For the text-containing cell, return its midpoint in [X, Y] coordinate format. 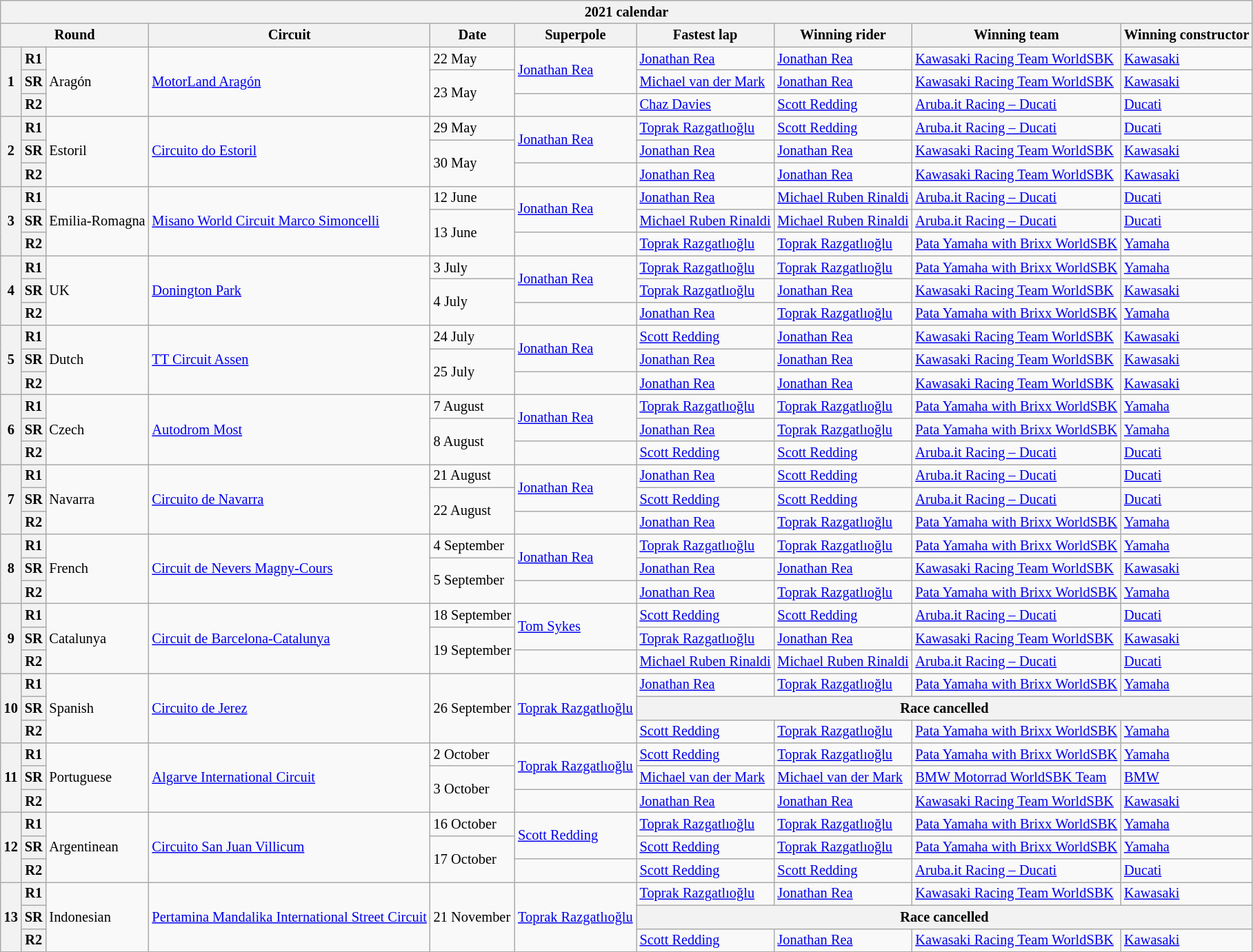
Catalunya [98, 638]
Chaz Davies [705, 105]
23 May [472, 92]
Czech [98, 429]
3 July [472, 267]
12 June [472, 198]
Circuito de Navarra [290, 499]
4 July [472, 302]
8 [11, 568]
4 [11, 291]
10 [11, 707]
7 [11, 499]
Winning team [1016, 35]
25 July [472, 371]
Circuit de Nevers Magny-Cours [290, 568]
Misano World Circuit Marco Simoncelli [290, 221]
Navarra [98, 499]
UK [98, 291]
Circuit de Barcelona-Catalunya [290, 638]
Indonesian [98, 917]
16 October [472, 824]
Argentinean [98, 847]
Pertamina Mandalika International Street Circuit [290, 917]
2 [11, 152]
2 October [472, 754]
7 August [472, 406]
Round [74, 35]
BMW Motorrad WorldSBK Team [1016, 778]
29 May [472, 128]
13 [11, 917]
19 September [472, 649]
1 [11, 81]
Circuit [290, 35]
21 August [472, 476]
13 June [472, 232]
Fastest lap [705, 35]
Circuito San Juan Villicum [290, 847]
French [98, 568]
11 [11, 778]
Dutch [98, 360]
BMW [1186, 778]
3 [11, 221]
Date [472, 35]
Donington Park [290, 291]
Superpole [575, 35]
30 May [472, 163]
17 October [472, 859]
Emilia-Romagna [98, 221]
24 July [472, 337]
Winning constructor [1186, 35]
Portuguese [98, 778]
TT Circuit Assen [290, 360]
18 September [472, 615]
22 August [472, 510]
22 May [472, 59]
2021 calendar [627, 12]
9 [11, 638]
8 August [472, 441]
4 September [472, 545]
6 [11, 429]
Algarve International Circuit [290, 778]
5 [11, 360]
12 [11, 847]
21 November [472, 917]
MotorLand Aragón [290, 81]
Winning rider [843, 35]
5 September [472, 580]
26 September [472, 707]
Spanish [98, 707]
Tom Sykes [575, 626]
Estoril [98, 152]
Circuito de Jerez [290, 707]
3 October [472, 789]
Circuito do Estoril [290, 152]
Autodrom Most [290, 429]
Aragón [98, 81]
